Return the [x, y] coordinate for the center point of the cell that contains the specified text.  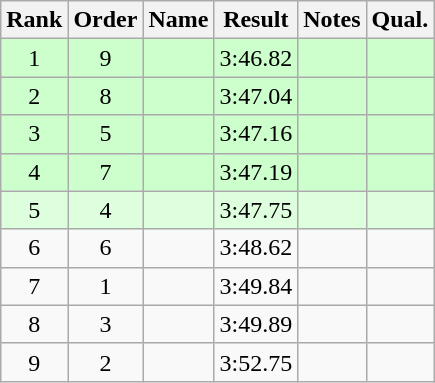
3:49.84 [256, 286]
3:52.75 [256, 362]
Rank [34, 20]
Qual. [400, 20]
Order [106, 20]
3:48.62 [256, 248]
3:49.89 [256, 324]
3:47.04 [256, 96]
3:47.75 [256, 210]
Result [256, 20]
Name [178, 20]
3:47.16 [256, 134]
3:47.19 [256, 172]
Notes [332, 20]
3:46.82 [256, 58]
